Return [x, y] of the center of cell containing provided text 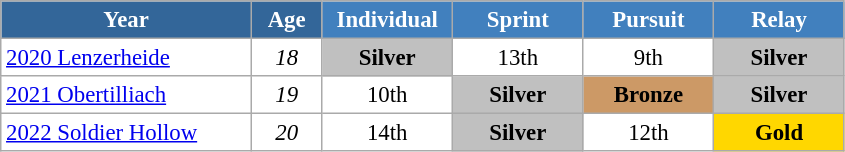
Age [286, 20]
12th [648, 133]
Individual [388, 20]
Relay [780, 20]
Bronze [648, 95]
20 [286, 133]
19 [286, 95]
2022 Soldier Hollow [126, 133]
Year [126, 20]
2021 Obertilliach [126, 95]
Pursuit [648, 20]
14th [388, 133]
13th [518, 58]
2020 Lenzerheide [126, 58]
18 [286, 58]
9th [648, 58]
Sprint [518, 20]
Gold [780, 133]
10th [388, 95]
